Search for the cell housing the specified text and yield its (X, Y) center coordinate. 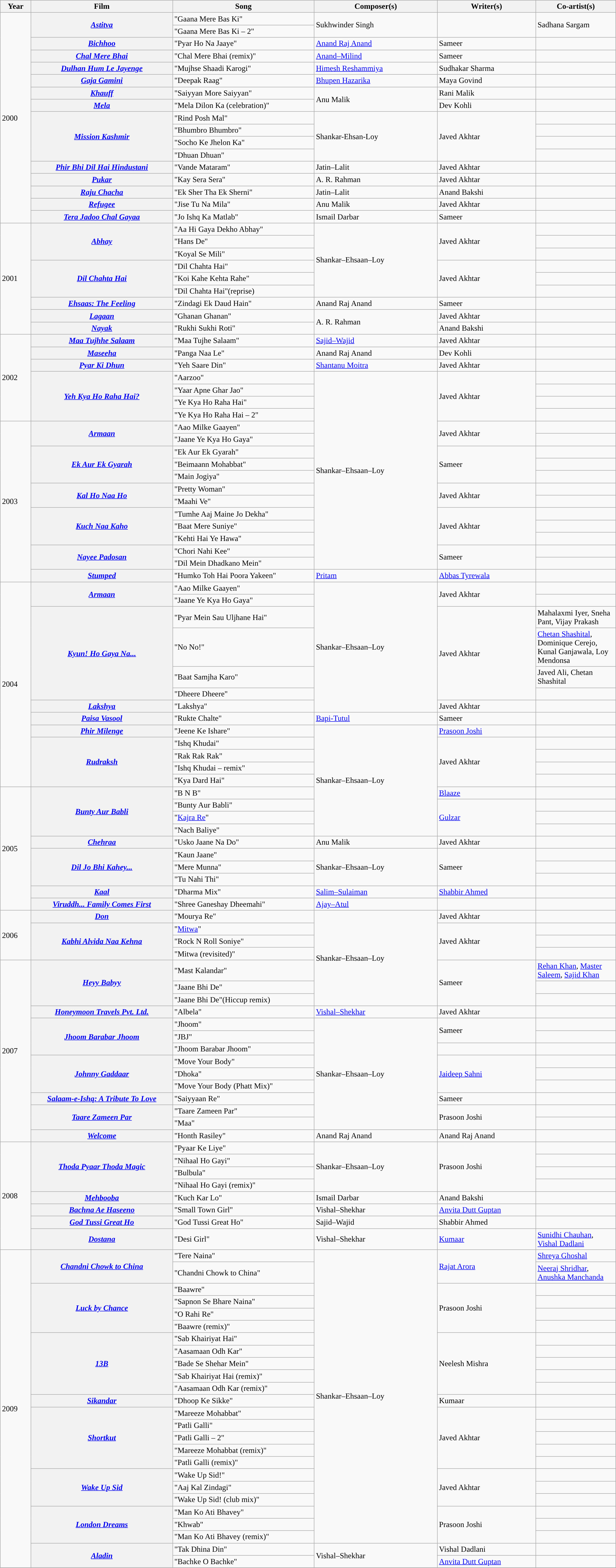
Javed Ali, Chetan Shashital (576, 677)
Salaam-e-Ishq: A Tribute To Love (102, 1099)
Neeraj Shridhar, Anushka Manchanda (576, 1272)
Shantanu Moitra (376, 365)
Shortkut (102, 1438)
God Tussi Great Ho (102, 1222)
Anand–Milind (376, 56)
"Rukhi Sukhi Roti" (243, 328)
"Kaun Jaane" (243, 855)
2004 (16, 684)
"Jise Tu Na Mila" (243, 204)
Mahalaxmi Iyer, Sneha Pant, Vijay Prakash (576, 617)
Honeymoon Travels Pvt. Ltd. (102, 1012)
"Humko Toh Hai Poora Yakeen" (243, 576)
Film (102, 7)
Viruddh... Family Comes First (102, 904)
Gaja Gamini (102, 81)
"Rind Posh Mal" (243, 118)
"Shree Ganeshay Dheemahi" (243, 904)
Refugee (102, 204)
"Tere Naina" (243, 1256)
"Ishq Khudai" (243, 743)
"Honth Rasiley" (243, 1136)
"Nach Baliye" (243, 830)
Tera Jadoo Chal Gayaa (102, 217)
"Lakshya" (243, 706)
Heyy Babyy (102, 982)
"Rukte Chalte" (243, 718)
"Usko Jaane Na Do" (243, 842)
Astitva (102, 25)
"Jhoom" (243, 1024)
Nayak (102, 328)
Co-artist(s) (576, 7)
"Mareeze Mohabbat (remix)" (243, 1450)
Ehsaas: The Feeling (102, 303)
"Bulbula" (243, 1173)
"No No!" (243, 647)
"Sapnon Se Bhare Naina" (243, 1302)
Welcome (102, 1136)
Writer(s) (487, 7)
Kaal (102, 892)
"Main Jogiya" (243, 477)
Chetan Shashital, Dominique Cerejo, Kunal Ganjawala, Loy Mendonsa (576, 647)
Mission Kashmir (102, 136)
"Mere Munna" (243, 867)
"Koyal Se Mili" (243, 254)
"Mareeze Mohabbat" (243, 1413)
Don (102, 916)
Rudraksh (102, 762)
Chal Mere Bhai (102, 56)
"Move Your Body (Phatt Mix)" (243, 1086)
"Ye Kya Ho Raha Hai" (243, 402)
"Move Your Body" (243, 1061)
Ek Aur Ek Gyarah (102, 464)
Maseeha (102, 353)
"God Tussi Great Ho" (243, 1222)
"Dhuan Dhuan" (243, 155)
Paisa Vasool (102, 718)
Lakshya (102, 706)
"Tak Dhina Din" (243, 1549)
Taare Zameen Par (102, 1117)
Jhoom Barabar Jhoom (102, 1037)
"Jhoom Barabar Jhoom" (243, 1049)
"Yeh Saare Din" (243, 365)
Neelesh Mishra (487, 1364)
Phir Milenge (102, 731)
Sikandar (102, 1401)
"Maa" (243, 1123)
Yeh Kya Ho Raha Hai? (102, 396)
Year (16, 7)
"Panga Naa Le" (243, 353)
Sunidhi Chauhan, Vishal Dadlani (576, 1239)
"Deepak Raag" (243, 81)
"Bachke O Bachke" (243, 1561)
Song (243, 7)
13B (102, 1364)
"Dheere Dheere" (243, 694)
"Kajra Re" (243, 818)
"Chandni Chowk to China" (243, 1272)
"Chori Nahi Kee" (243, 551)
Pritam (376, 576)
Bunty Aur Babli (102, 811)
"Chal Mere Bhai (remix)" (243, 56)
2003 (16, 501)
"Taare Zameen Par" (243, 1111)
Kyun! Ho Gaya Na... (102, 653)
"Aaj Kal Zindagi" (243, 1487)
"Small Town Girl" (243, 1210)
"Mitwa" (243, 929)
Bachna Ae Haseeno (102, 1210)
Kuch Naa Kaho (102, 526)
"Man Ko Ati Bhavey" (243, 1512)
"Nihaal Ho Gayi" (243, 1160)
"Mela Dilon Ka (celebration)" (243, 105)
"Dhoop Ke Sikke" (243, 1401)
"Dil Chahta Hai"(reprise) (243, 291)
2001 (16, 279)
"Saiyyaan Re" (243, 1099)
"Aasamaan Odh Kar" (243, 1351)
"Jaane Bhi De"(Hiccup remix) (243, 1000)
"Rock N Roll Soniye" (243, 941)
"Khwab" (243, 1524)
"Aasamaan Odh Kar (remix)" (243, 1388)
"Pyar Ho Na Jaaye" (243, 44)
Lagaan (102, 316)
"Jeene Ke Ishare" (243, 731)
"Hans De" (243, 242)
"Mourya Re" (243, 916)
Pukar (102, 180)
Bapi-Tutul (376, 718)
"Baat Samjha Karo" (243, 677)
"Ek Aur Ek Gyarah" (243, 452)
"Patli Galli – 2" (243, 1438)
"Jaane Bhi De" (243, 987)
"Aa Hi Gaya Dekho Abhay" (243, 229)
"Bhumbro Bhumbro" (243, 130)
"Nihaal Ho Gayi (remix)" (243, 1185)
Salim–Sulaiman (376, 892)
"Mitwa (revisited)" (243, 954)
"Tu Nahi Thi" (243, 879)
Sudhakar Sharma (487, 68)
2002 (16, 377)
"Ishq Khudai – remix" (243, 768)
Maya Govind (487, 81)
"Rak Rak Rak" (243, 756)
2000 (16, 118)
Rajat Arora (487, 1267)
"Dharma Mix" (243, 892)
Thoda Pyaar Thoda Magic (102, 1166)
Dil Chahta Hai (102, 279)
"Pretty Woman" (243, 489)
2008 (16, 1196)
Khauff (102, 93)
Dostana (102, 1239)
"Patli Galli (remix)" (243, 1463)
Vishal Dadlani (487, 1549)
Nayee Padosan (102, 557)
"Sab Khairiyat Hai (remix)" (243, 1376)
Sukhwinder Singh (376, 25)
Shankar-Ehsan-Loy (376, 136)
"Tumhe Aaj Maine Jo Dekha" (243, 514)
"Saiyyan More Saiyyan" (243, 93)
Dulhan Hum Le Jayenge (102, 68)
Kal Ho Naa Ho (102, 495)
"Dhoka" (243, 1074)
"Dil Mein Dhadkano Mein" (243, 563)
Abhay (102, 242)
Composer(s) (376, 7)
Bhupen Hazarika (376, 81)
"Maa Tujhe Salaam" (243, 340)
Chehraa (102, 842)
Kabhi Alvida Naa Kehna (102, 941)
"Kuch Kar Lo" (243, 1197)
"Gaana Mere Bas Ki" (243, 19)
"Mujhse Shaadi Karogi" (243, 68)
Ajay–Atul (376, 904)
Rani Malik (487, 93)
2005 (16, 849)
Himesh Reshammiya (376, 68)
"Man Ko Ati Bhavey (remix)" (243, 1537)
"Zindagi Ek Daud Hain" (243, 303)
"Maahi Ve" (243, 501)
"Gaana Mere Bas Ki – 2" (243, 31)
"Wake Up Sid! (club mix)" (243, 1500)
"Mast Kalandar" (243, 970)
"Baawre" (243, 1289)
"Sab Khairiyat Hai" (243, 1339)
Blaaze (487, 793)
"Pyar Mein Sau Uljhane Hai" (243, 617)
"Kya Dard Hai" (243, 780)
2009 (16, 1409)
2007 (16, 1051)
"Bade Se Shehar Mein" (243, 1364)
Chandni Chowk to China (102, 1267)
"Pyaar Ke Liye" (243, 1148)
"B N B" (243, 793)
Bichhoo (102, 44)
"Albela" (243, 1012)
London Dreams (102, 1524)
Maa Tujhhe Salaam (102, 340)
Sadhana Sargam (576, 25)
Shreya Ghoshal (576, 1256)
"Koi Kahe Kehta Rahe" (243, 279)
"Wake Up Sid!" (243, 1475)
"Ek Sher Tha Ek Sherni" (243, 192)
"Bunty Aur Babli" (243, 805)
"Socho Ke Jhelon Ka" (243, 142)
"Ye Kya Ho Raha Hai – 2" (243, 415)
"Ghanan Ghanan" (243, 316)
Wake Up Sid (102, 1487)
Abbas Tyrewala (487, 576)
Mehbooba (102, 1197)
Raju Chacha (102, 192)
"Aarzoo" (243, 378)
Gulzar (487, 818)
"Jo Ishq Ka Matlab" (243, 217)
Phir Bhi Dil Hai Hindustani (102, 167)
Dil Jo Bhi Kahey... (102, 867)
"Beimaann Mohabbat" (243, 464)
Jaideep Sahni (487, 1074)
"Desi Girl" (243, 1239)
"Dil Chahta Hai" (243, 266)
"Baat Mere Suniye" (243, 526)
Stumped (102, 576)
Luck by Chance (102, 1308)
"JBJ" (243, 1037)
"Patli Galli" (243, 1426)
"Yaar Apne Ghar Jao" (243, 390)
Aladin (102, 1555)
Rehan Khan, Master Saleem, Sajid Khan (576, 970)
2006 (16, 935)
Johnny Gaddaar (102, 1074)
"Baawre (remix)" (243, 1326)
"Kehti Hai Ye Hawa" (243, 538)
"Vande Mataram" (243, 167)
Mela (102, 105)
"O Rahi Re" (243, 1314)
"Kay Sera Sera" (243, 180)
Pyar Ki Dhun (102, 365)
